Determine the (x, y) coordinate at the center of the cell enclosing the given text.  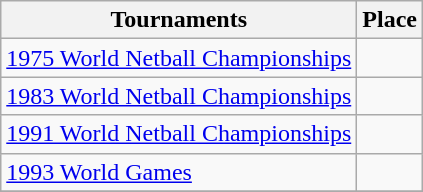
1993 World Games (179, 172)
1975 World Netball Championships (179, 58)
Place (390, 20)
Tournaments (179, 20)
1983 World Netball Championships (179, 96)
1991 World Netball Championships (179, 134)
